Provide the (x, y) coordinate of the cell's center where the given text is located.  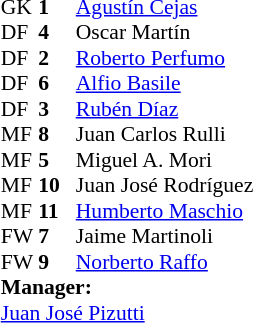
2 (57, 58)
Juan Carlos Rulli (164, 135)
11 (57, 211)
Alfio Basile (164, 83)
Juan José Rodríguez (164, 185)
8 (57, 135)
7 (57, 237)
Norberto Raffo (164, 262)
6 (57, 83)
3 (57, 109)
Oscar Martín (164, 33)
Miguel A. Mori (164, 160)
9 (57, 262)
10 (57, 185)
Rubén Díaz (164, 109)
4 (57, 33)
Jaime Martinoli (164, 237)
Manager: (127, 287)
5 (57, 160)
Roberto Perfumo (164, 58)
Humberto Maschio (164, 211)
